Provide the [X, Y] coordinate of the cell's center where the given text is located.  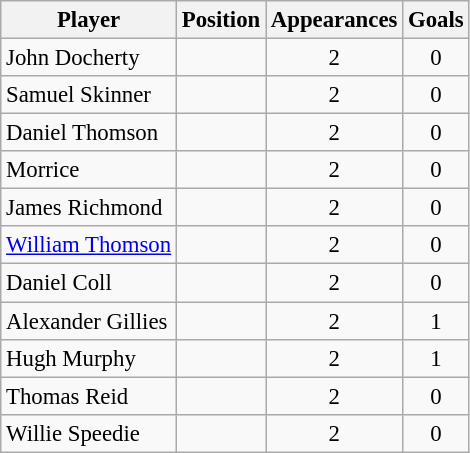
William Thomson [89, 245]
John Docherty [89, 58]
Player [89, 20]
Samuel Skinner [89, 95]
Thomas Reid [89, 396]
Willie Speedie [89, 433]
Goals [436, 20]
Daniel Thomson [89, 133]
Alexander Gillies [89, 321]
Appearances [334, 20]
James Richmond [89, 208]
Hugh Murphy [89, 358]
Daniel Coll [89, 283]
Morrice [89, 170]
Position [220, 20]
